Return the [X, Y] coordinate for the center point of the cell that contains the specified text.  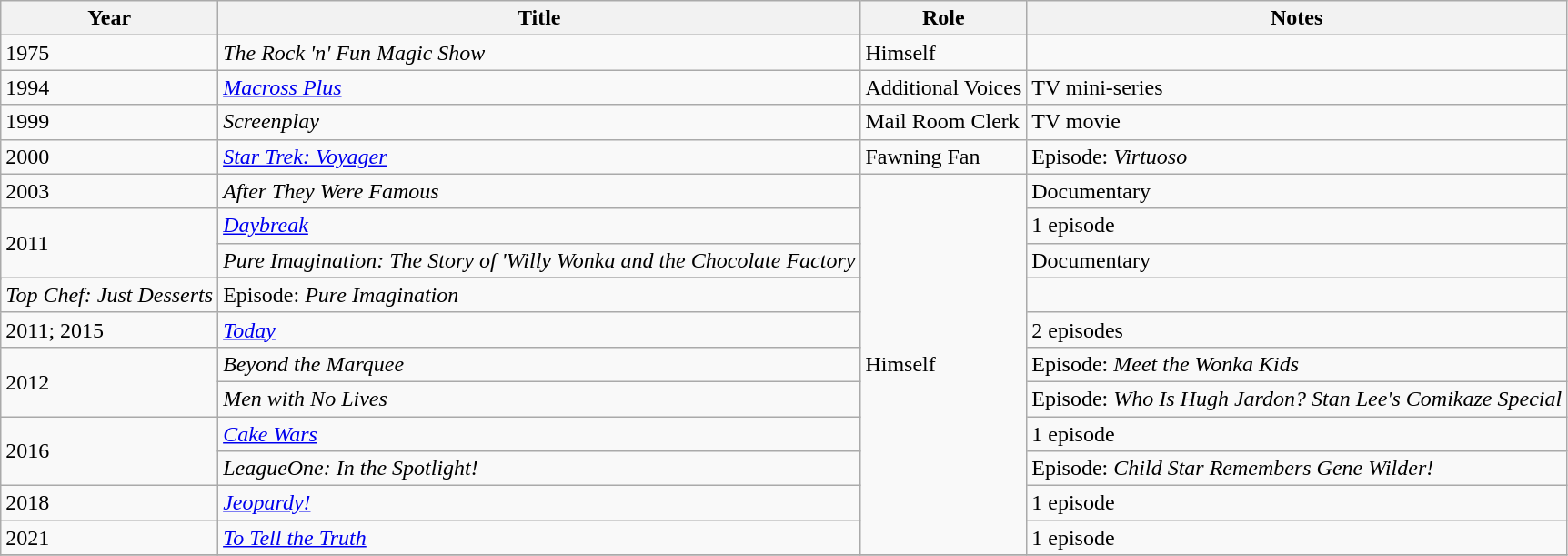
Additional Voices [944, 87]
Men with No Lives [539, 399]
Episode: Virtuoso [1297, 157]
Episode: Child Star Remembers Gene Wilder! [1297, 469]
Episode: Who Is Hugh Jardon? Stan Lee's Comikaze Special [1297, 399]
Title [539, 18]
2012 [109, 381]
The Rock 'n' Fun Magic Show [539, 53]
Mail Room Clerk [944, 122]
1975 [109, 53]
Cake Wars [539, 434]
1994 [109, 87]
TV movie [1297, 122]
Fawning Fan [944, 157]
Role [944, 18]
To Tell the Truth [539, 538]
2018 [109, 503]
Macross Plus [539, 87]
Today [539, 329]
1999 [109, 122]
LeagueOne: In the Spotlight! [539, 469]
TV mini-series [1297, 87]
2011 [109, 243]
2016 [109, 451]
2021 [109, 538]
2003 [109, 191]
Episode: Pure Imagination [539, 295]
Pure Imagination: The Story of 'Willy Wonka and the Chocolate Factory [539, 260]
2000 [109, 157]
Top Chef: Just Desserts [109, 295]
Notes [1297, 18]
Year [109, 18]
Jeopardy! [539, 503]
2 episodes [1297, 329]
Daybreak [539, 226]
Episode: Meet the Wonka Kids [1297, 364]
Screenplay [539, 122]
2011; 2015 [109, 329]
Star Trek: Voyager [539, 157]
Beyond the Marquee [539, 364]
After They Were Famous [539, 191]
